Output the [x, y] coordinate of the center of the cell containing the given text.  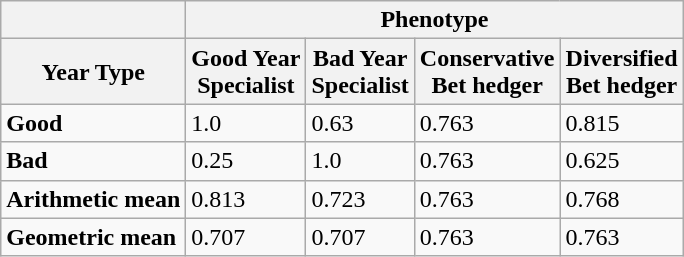
0.25 [246, 161]
Phenotype [434, 20]
0.63 [360, 123]
ConservativeBet hedger [487, 72]
Bad YearSpecialist [360, 72]
Good YearSpecialist [246, 72]
Geometric mean [94, 237]
0.815 [622, 123]
DiversifiedBet hedger [622, 72]
0.813 [246, 199]
0.768 [622, 199]
Good [94, 123]
Arithmetic mean [94, 199]
0.723 [360, 199]
0.625 [622, 161]
Year Type [94, 72]
Bad [94, 161]
